Identify which cell holds the provided text, then report its [X, Y] central coordinate. 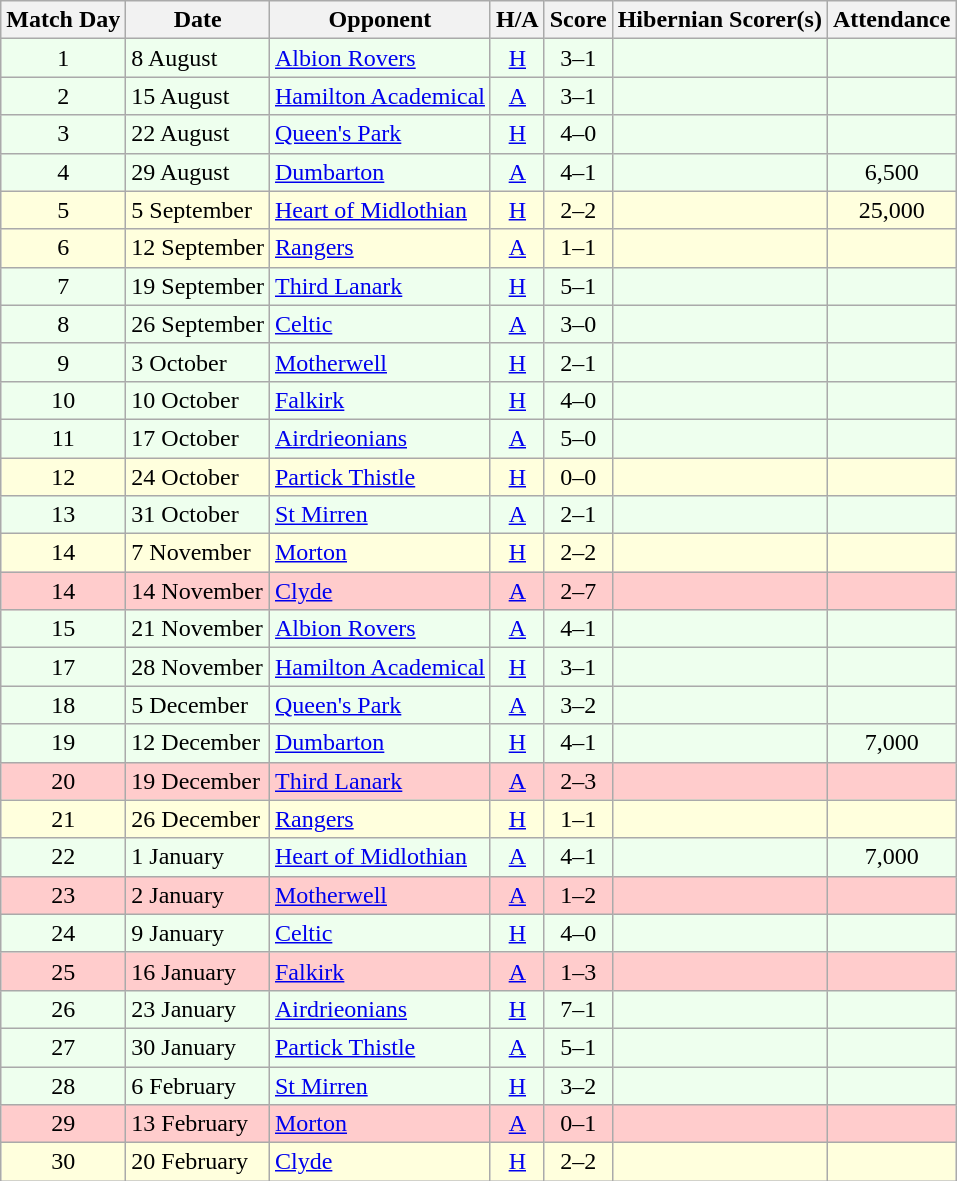
1–3 [578, 971]
19 [64, 743]
18 [64, 705]
22 [64, 857]
17 [64, 667]
13 [64, 515]
5–0 [578, 438]
3 October [198, 362]
23 January [198, 1009]
25,000 [891, 210]
7 [64, 286]
12 [64, 477]
Match Day [64, 20]
26 [64, 1009]
21 [64, 819]
19 December [198, 781]
29 August [198, 172]
Score [578, 20]
10 [64, 400]
19 September [198, 286]
Hibernian Scorer(s) [720, 20]
Attendance [891, 20]
17 October [198, 438]
14 November [198, 591]
1–2 [578, 895]
20 [64, 781]
7–1 [578, 1009]
24 [64, 933]
15 [64, 629]
20 February [198, 1162]
7 November [198, 553]
23 [64, 895]
9 January [198, 933]
Opponent [380, 20]
13 February [198, 1124]
0–0 [578, 477]
24 October [198, 477]
31 October [198, 515]
3–0 [578, 324]
28 November [198, 667]
26 December [198, 819]
12 September [198, 248]
4 [64, 172]
2–7 [578, 591]
3 [64, 134]
2–3 [578, 781]
28 [64, 1085]
30 January [198, 1047]
5 December [198, 705]
10 October [198, 400]
6 [64, 248]
8 [64, 324]
1 [64, 58]
16 January [198, 971]
30 [64, 1162]
25 [64, 971]
6 February [198, 1085]
6,500 [891, 172]
22 August [198, 134]
26 September [198, 324]
Date [198, 20]
1 January [198, 857]
5 [64, 210]
27 [64, 1047]
15 August [198, 96]
5 September [198, 210]
2 January [198, 895]
0–1 [578, 1124]
21 November [198, 629]
H/A [517, 20]
29 [64, 1124]
9 [64, 362]
11 [64, 438]
8 August [198, 58]
12 December [198, 743]
2 [64, 96]
